Locate the cell with the specified text and output its [X, Y] center coordinate. 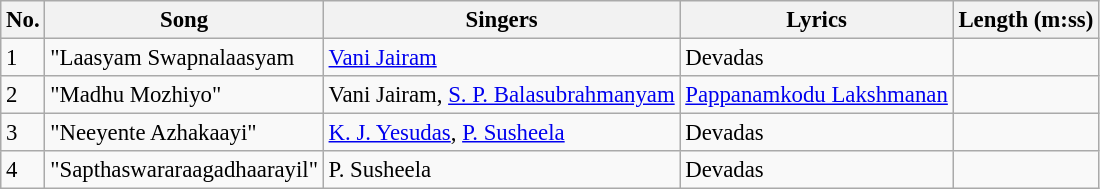
1 [23, 58]
Singers [502, 20]
"Sapthaswararaagadhaarayil" [184, 170]
"Laasyam Swapnalaasyam [184, 58]
P. Susheela [502, 170]
Lyrics [816, 20]
2 [23, 95]
No. [23, 20]
Vani Jairam [502, 58]
K. J. Yesudas, P. Susheela [502, 133]
3 [23, 133]
4 [23, 170]
Pappanamkodu Lakshmanan [816, 95]
Vani Jairam, S. P. Balasubrahmanyam [502, 95]
Length (m:ss) [1026, 20]
"Madhu Mozhiyo" [184, 95]
Song [184, 20]
"Neeyente Azhakaayi" [184, 133]
